For the text-containing cell, return its midpoint in [X, Y] coordinate format. 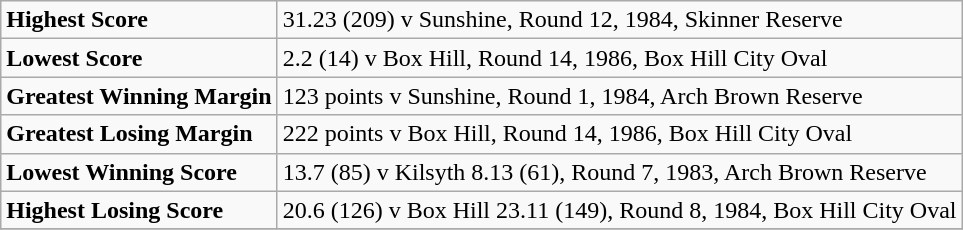
13.7 (85) v Kilsyth 8.13 (61), Round 7, 1983, Arch Brown Reserve [620, 172]
Greatest Losing Margin [139, 134]
Lowest Winning Score [139, 172]
123 points v Sunshine, Round 1, 1984, Arch Brown Reserve [620, 96]
222 points v Box Hill, Round 14, 1986, Box Hill City Oval [620, 134]
Highest Score [139, 20]
Lowest Score [139, 58]
Highest Losing Score [139, 210]
31.23 (209) v Sunshine, Round 12, 1984, Skinner Reserve [620, 20]
Greatest Winning Margin [139, 96]
20.6 (126) v Box Hill 23.11 (149), Round 8, 1984, Box Hill City Oval [620, 210]
2.2 (14) v Box Hill, Round 14, 1986, Box Hill City Oval [620, 58]
